Search for the cell housing the specified text and yield its [x, y] center coordinate. 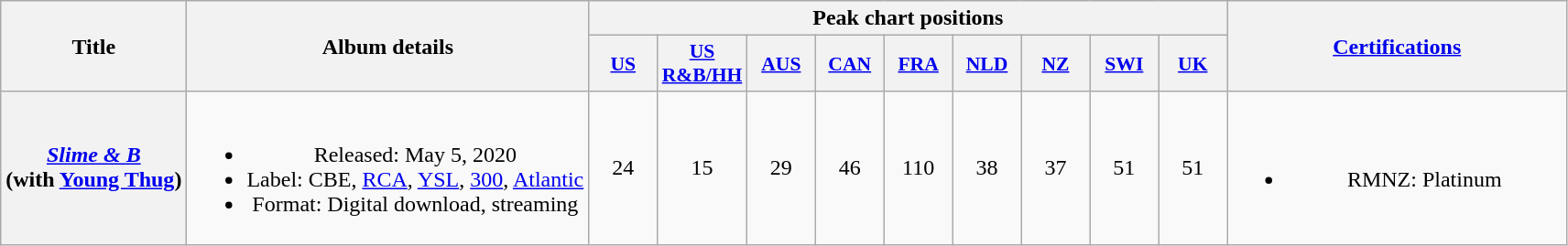
UK [1192, 64]
Released: May 5, 2020Label: CBE, RCA, YSL, 300, AtlanticFormat: Digital download, streaming [388, 168]
RMNZ: Platinum [1398, 168]
Certifications [1398, 46]
AUS [780, 64]
46 [850, 168]
Title [93, 46]
110 [918, 168]
Peak chart positions [909, 18]
CAN [850, 64]
NZ [1055, 64]
38 [987, 168]
15 [702, 168]
Slime & B (with Young Thug) [93, 168]
24 [623, 168]
NLD [987, 64]
US [623, 64]
USR&B/HH [702, 64]
Album details [388, 46]
29 [780, 168]
SWI [1125, 64]
37 [1055, 168]
FRA [918, 64]
